Identify which cell holds the provided text, then report its [x, y] central coordinate. 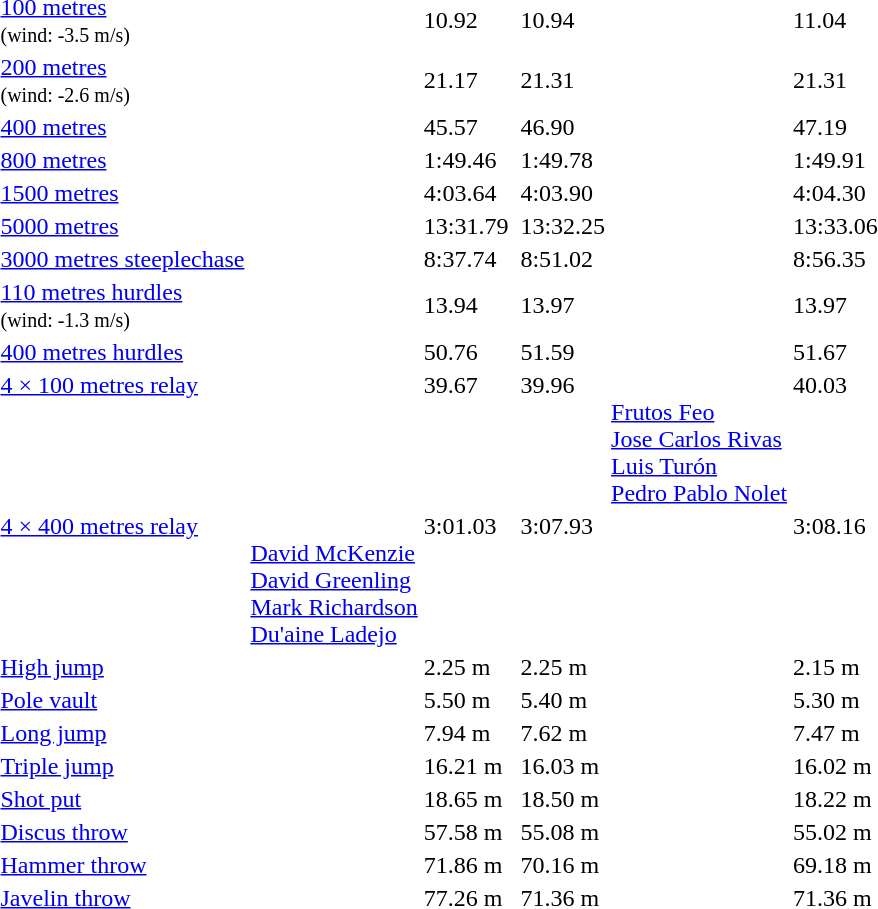
3:01.03 [466, 580]
39.96 [563, 439]
39.67 [466, 439]
7.94 m [466, 733]
18.65 m [466, 799]
8:37.74 [466, 259]
5.40 m [563, 700]
Frutos FeoJose Carlos RivasLuis TurónPedro Pablo Nolet [700, 439]
5.50 m [466, 700]
70.16 m [563, 865]
7.62 m [563, 733]
4:03.90 [563, 193]
45.57 [466, 127]
51.59 [563, 352]
21.31 [563, 80]
13:32.25 [563, 226]
13:31.79 [466, 226]
3:07.93 [563, 580]
71.86 m [466, 865]
13.94 [466, 306]
13.97 [563, 306]
16.03 m [563, 766]
1:49.46 [466, 160]
8:51.02 [563, 259]
1:49.78 [563, 160]
18.50 m [563, 799]
21.17 [466, 80]
50.76 [466, 352]
16.21 m [466, 766]
David McKenzieDavid GreenlingMark RichardsonDu'aine Ladejo [334, 580]
57.58 m [466, 832]
4:03.64 [466, 193]
55.08 m [563, 832]
46.90 [563, 127]
